Output the (X, Y) coordinate of the center of the cell containing the given text.  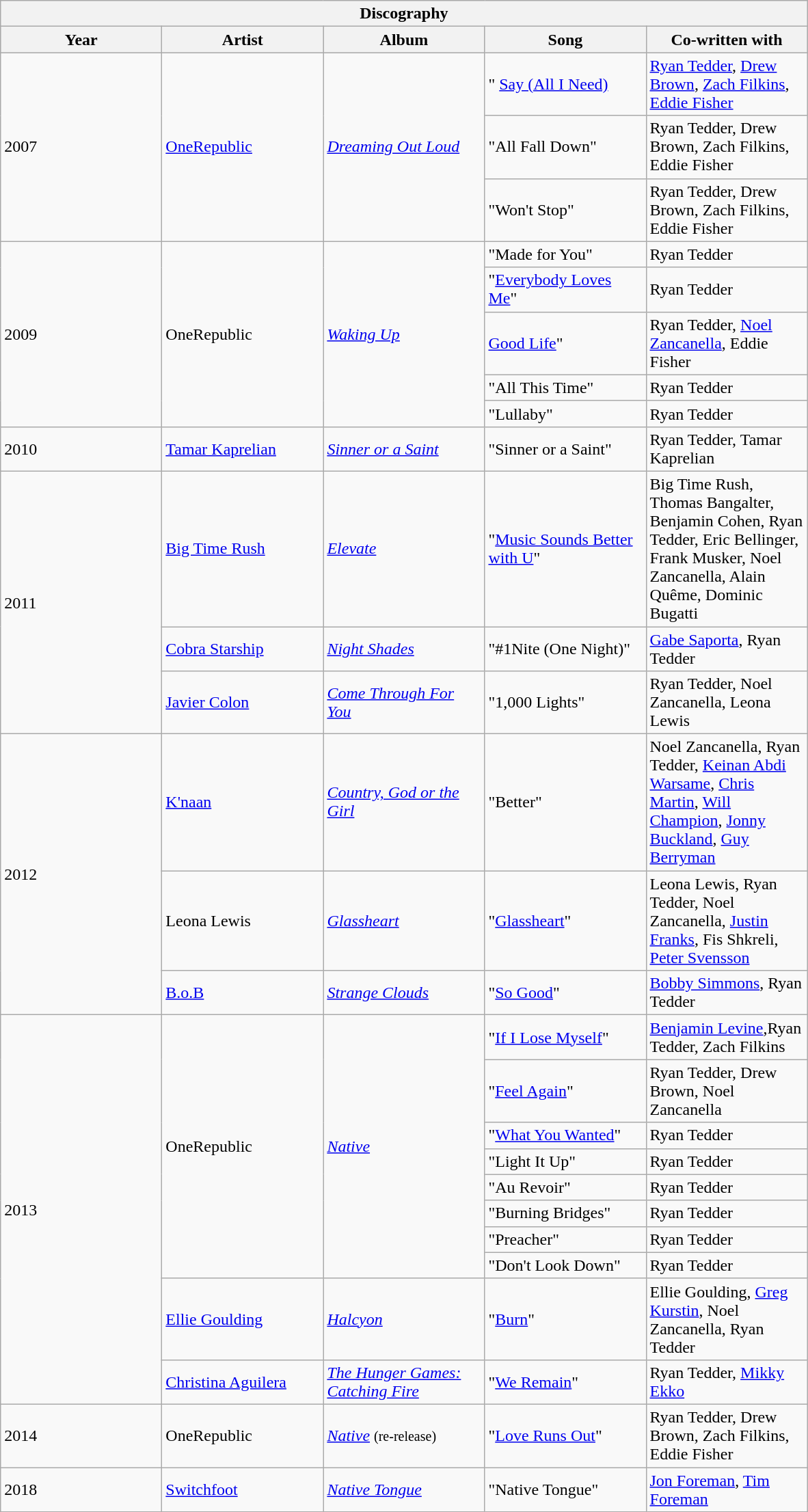
Bobby Simmons, Ryan Tedder (727, 993)
Switchfoot (243, 1489)
"#1Nite (One Night)" (565, 648)
Ryan Tedder, Mikky Ekko (727, 1382)
2014 (81, 1435)
"Everybody Loves Me" (565, 290)
Leona Lewis, Ryan Tedder, Noel Zancanella, Justin Franks, Fis Shkreli, Peter Svensson (727, 921)
"All Fall Down" (565, 147)
Halcyon (404, 1319)
"Preacher" (565, 1239)
Artist (243, 40)
"Lullaby" (565, 414)
2012 (81, 875)
"So Good" (565, 993)
Christina Aguilera (243, 1382)
Native Tongue (404, 1489)
2013 (81, 1210)
"Glassheart" (565, 921)
"Love Runs Out" (565, 1435)
"We Remain" (565, 1382)
Benjamin Levine,Ryan Tedder, Zach Filkins (727, 1038)
K'naan (243, 802)
Ryan Tedder, Drew Brown, Noel Zancanella (727, 1091)
Strange Clouds (404, 993)
"Au Revoir" (565, 1187)
2018 (81, 1489)
"What You Wanted" (565, 1135)
"Burn" (565, 1319)
The Hunger Games: Catching Fire (404, 1382)
Year (81, 40)
Ryan Tedder, Noel Zancanella, Eddie Fisher (727, 343)
Noel Zancanella, Ryan Tedder, Keinan Abdi Warsame, Chris Martin, Will Champion, Jonny Buckland, Guy Berryman (727, 802)
B.o.B (243, 993)
"Native Tongue" (565, 1489)
Ellie Goulding (243, 1319)
"Better" (565, 802)
"Don't Look Down" (565, 1265)
Waking Up (404, 334)
Tamar Kaprelian (243, 448)
Ryan Tedder, Noel Zancanella, Leona Lewis (727, 703)
2007 (81, 147)
Co-written with (727, 40)
" Say (All I Need) (565, 84)
Cobra Starship (243, 648)
2010 (81, 448)
Native (re-release) (404, 1435)
"Feel Again" (565, 1091)
Big Time Rush, Thomas Bangalter, Benjamin Cohen, Ryan Tedder, Eric Bellinger, Frank Musker, Noel Zancanella, Alain Quême, Dominic Bugatti (727, 548)
Country, God or the Girl (404, 802)
"Light It Up" (565, 1161)
Jon Foreman, Tim Foreman (727, 1489)
Ellie Goulding, Greg Kurstin, Noel Zancanella, Ryan Tedder (727, 1319)
Native (404, 1147)
Elevate (404, 548)
Leona Lewis (243, 921)
"Made for You" (565, 254)
Sinner or a Saint (404, 448)
Big Time Rush (243, 548)
2009 (81, 334)
Night Shades (404, 648)
Dreaming Out Loud (404, 147)
"All This Time" (565, 388)
Javier Colon (243, 703)
"Won't Stop" (565, 210)
Come Through For You (404, 703)
"Music Sounds Better with U" (565, 548)
Gabe Saporta, Ryan Tedder (727, 648)
Discography (404, 14)
"Burning Bridges" (565, 1213)
"If I Lose Myself" (565, 1038)
2011 (81, 602)
Album (404, 40)
Good Life" (565, 343)
Glassheart (404, 921)
Song (565, 40)
"1,000 Lights" (565, 703)
Ryan Tedder, Tamar Kaprelian (727, 448)
"Sinner or a Saint" (565, 448)
